From the cell containing the given text, extract its center point as (x, y) coordinate. 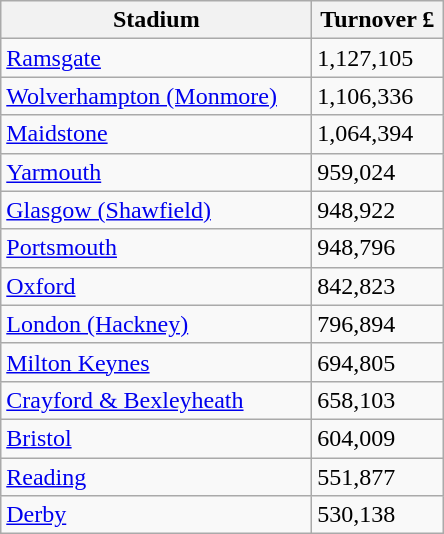
Crayford & Bexleyheath (156, 400)
959,024 (378, 172)
842,823 (378, 286)
796,894 (378, 324)
658,103 (378, 400)
Milton Keynes (156, 362)
Derby (156, 515)
Wolverhampton (Monmore) (156, 96)
1,106,336 (378, 96)
1,127,105 (378, 58)
Glasgow (Shawfield) (156, 210)
Bristol (156, 438)
694,805 (378, 362)
London (Hackney) (156, 324)
948,922 (378, 210)
Turnover £ (378, 20)
Ramsgate (156, 58)
Yarmouth (156, 172)
604,009 (378, 438)
Portsmouth (156, 248)
948,796 (378, 248)
Oxford (156, 286)
530,138 (378, 515)
Stadium (156, 20)
Maidstone (156, 134)
1,064,394 (378, 134)
Reading (156, 477)
551,877 (378, 477)
